Return the [x, y] coordinate for the center point of the cell that contains the specified text.  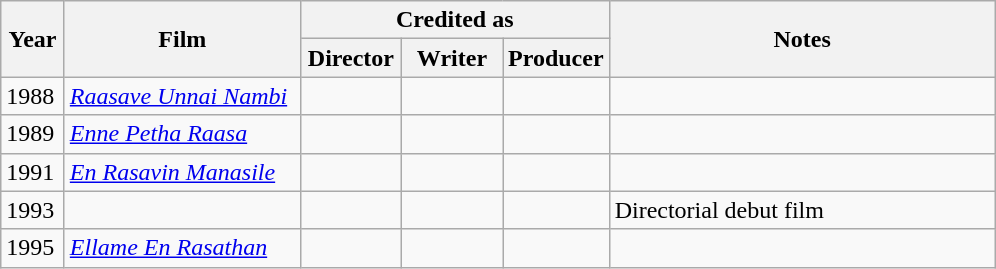
Year [33, 39]
Directorial debut film [802, 210]
Notes [802, 39]
Writer [452, 58]
Ellame En Rasathan [182, 248]
Film [182, 39]
Director [350, 58]
Enne Petha Raasa [182, 134]
Raasave Unnai Nambi [182, 96]
1991 [33, 172]
1989 [33, 134]
1995 [33, 248]
1993 [33, 210]
Credited as [454, 20]
1988 [33, 96]
Producer [556, 58]
En Rasavin Manasile [182, 172]
